Identify which cell holds the provided text, then report its (x, y) central coordinate. 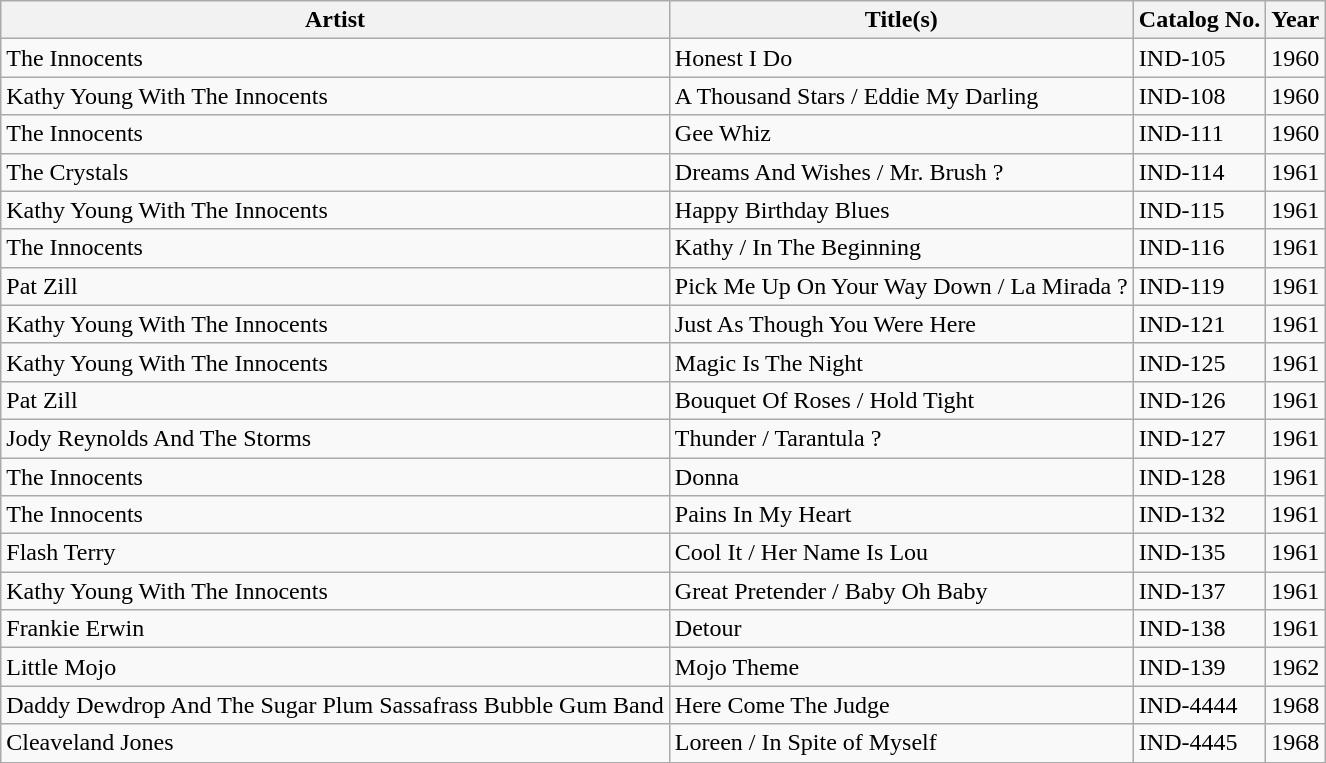
Artist (336, 20)
IND-139 (1199, 667)
Here Come The Judge (901, 705)
Magic Is The Night (901, 362)
IND-105 (1199, 58)
IND-4445 (1199, 743)
IND-138 (1199, 629)
Loreen / In Spite of Myself (901, 743)
IND-128 (1199, 477)
IND-132 (1199, 515)
Daddy Dewdrop And The Sugar Plum Sassafrass Bubble Gum Band (336, 705)
Little Mojo (336, 667)
IND-135 (1199, 553)
Donna (901, 477)
A Thousand Stars / Eddie My Darling (901, 96)
Happy Birthday Blues (901, 210)
IND-111 (1199, 134)
Great Pretender / Baby Oh Baby (901, 591)
IND-121 (1199, 324)
IND-119 (1199, 286)
IND-114 (1199, 172)
Title(s) (901, 20)
Cool It / Her Name Is Lou (901, 553)
Jody Reynolds And The Storms (336, 438)
Just As Though You Were Here (901, 324)
Pick Me Up On Your Way Down / La Mirada ? (901, 286)
Frankie Erwin (336, 629)
The Crystals (336, 172)
Mojo Theme (901, 667)
Pains In My Heart (901, 515)
IND-108 (1199, 96)
IND-115 (1199, 210)
Cleaveland Jones (336, 743)
Catalog No. (1199, 20)
IND-127 (1199, 438)
IND-137 (1199, 591)
Thunder / Tarantula ? (901, 438)
IND-4444 (1199, 705)
Gee Whiz (901, 134)
Dreams And Wishes / Mr. Brush ? (901, 172)
1962 (1296, 667)
Year (1296, 20)
IND-126 (1199, 400)
Kathy / In The Beginning (901, 248)
Detour (901, 629)
Bouquet Of Roses / Hold Tight (901, 400)
Honest I Do (901, 58)
Flash Terry (336, 553)
IND-125 (1199, 362)
IND-116 (1199, 248)
